Detect which cell encompasses the target text, then output its (x, y) center coordinate. 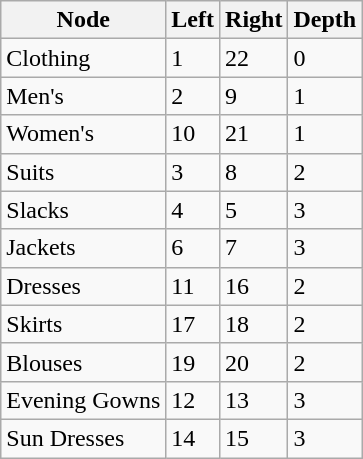
Sun Dresses (84, 438)
Skirts (84, 324)
5 (254, 210)
Men's (84, 96)
19 (193, 362)
Jackets (84, 248)
4 (193, 210)
15 (254, 438)
Right (254, 20)
Node (84, 20)
Women's (84, 134)
8 (254, 172)
13 (254, 400)
18 (254, 324)
0 (325, 58)
16 (254, 286)
Slacks (84, 210)
Left (193, 20)
17 (193, 324)
Suits (84, 172)
22 (254, 58)
20 (254, 362)
Evening Gowns (84, 400)
11 (193, 286)
Clothing (84, 58)
6 (193, 248)
7 (254, 248)
10 (193, 134)
Depth (325, 20)
14 (193, 438)
12 (193, 400)
21 (254, 134)
9 (254, 96)
Dresses (84, 286)
Blouses (84, 362)
